Determine the [X, Y] coordinate at the center of the cell enclosing the given text.  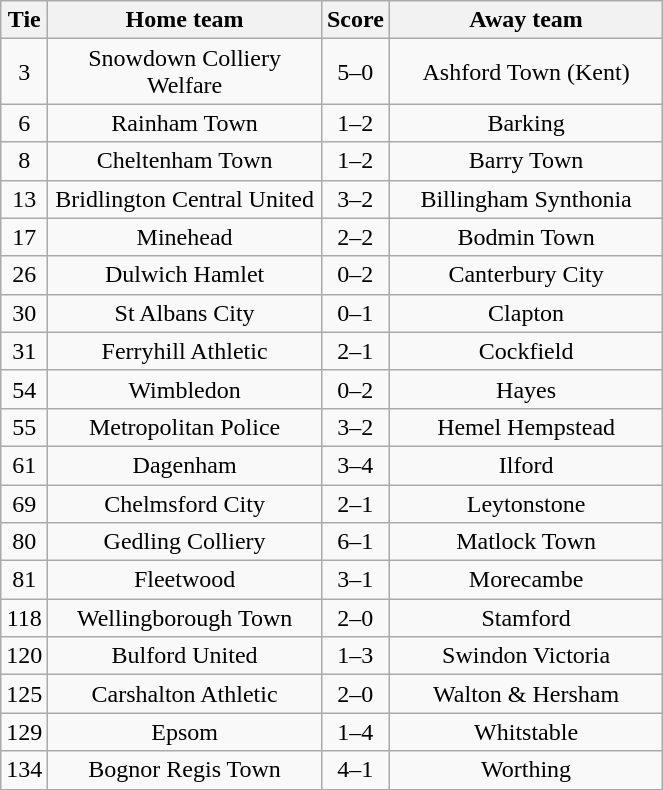
Gedling Colliery [185, 542]
Ilford [526, 465]
Hayes [526, 389]
81 [24, 580]
0–1 [355, 313]
1–3 [355, 656]
54 [24, 389]
Home team [185, 20]
Hemel Hempstead [526, 427]
Barking [526, 123]
Morecambe [526, 580]
118 [24, 618]
6 [24, 123]
26 [24, 275]
Billingham Synthonia [526, 199]
Cheltenham Town [185, 161]
Clapton [526, 313]
St Albans City [185, 313]
2–2 [355, 237]
Stamford [526, 618]
13 [24, 199]
Cockfield [526, 351]
Away team [526, 20]
Dagenham [185, 465]
Score [355, 20]
Wellingborough Town [185, 618]
6–1 [355, 542]
3 [24, 72]
80 [24, 542]
Wimbledon [185, 389]
3–4 [355, 465]
Chelmsford City [185, 503]
5–0 [355, 72]
8 [24, 161]
134 [24, 770]
Walton & Hersham [526, 694]
Metropolitan Police [185, 427]
Fleetwood [185, 580]
4–1 [355, 770]
17 [24, 237]
Ferryhill Athletic [185, 351]
3–1 [355, 580]
30 [24, 313]
Minehead [185, 237]
Matlock Town [526, 542]
Bridlington Central United [185, 199]
69 [24, 503]
Worthing [526, 770]
1–4 [355, 732]
125 [24, 694]
Canterbury City [526, 275]
Bodmin Town [526, 237]
Epsom [185, 732]
129 [24, 732]
61 [24, 465]
31 [24, 351]
Carshalton Athletic [185, 694]
Tie [24, 20]
Barry Town [526, 161]
Leytonstone [526, 503]
Dulwich Hamlet [185, 275]
Snowdown Colliery Welfare [185, 72]
Bulford United [185, 656]
Bognor Regis Town [185, 770]
Swindon Victoria [526, 656]
Ashford Town (Kent) [526, 72]
120 [24, 656]
55 [24, 427]
Rainham Town [185, 123]
Whitstable [526, 732]
